From the cell containing the given text, extract its center point as [X, Y] coordinate. 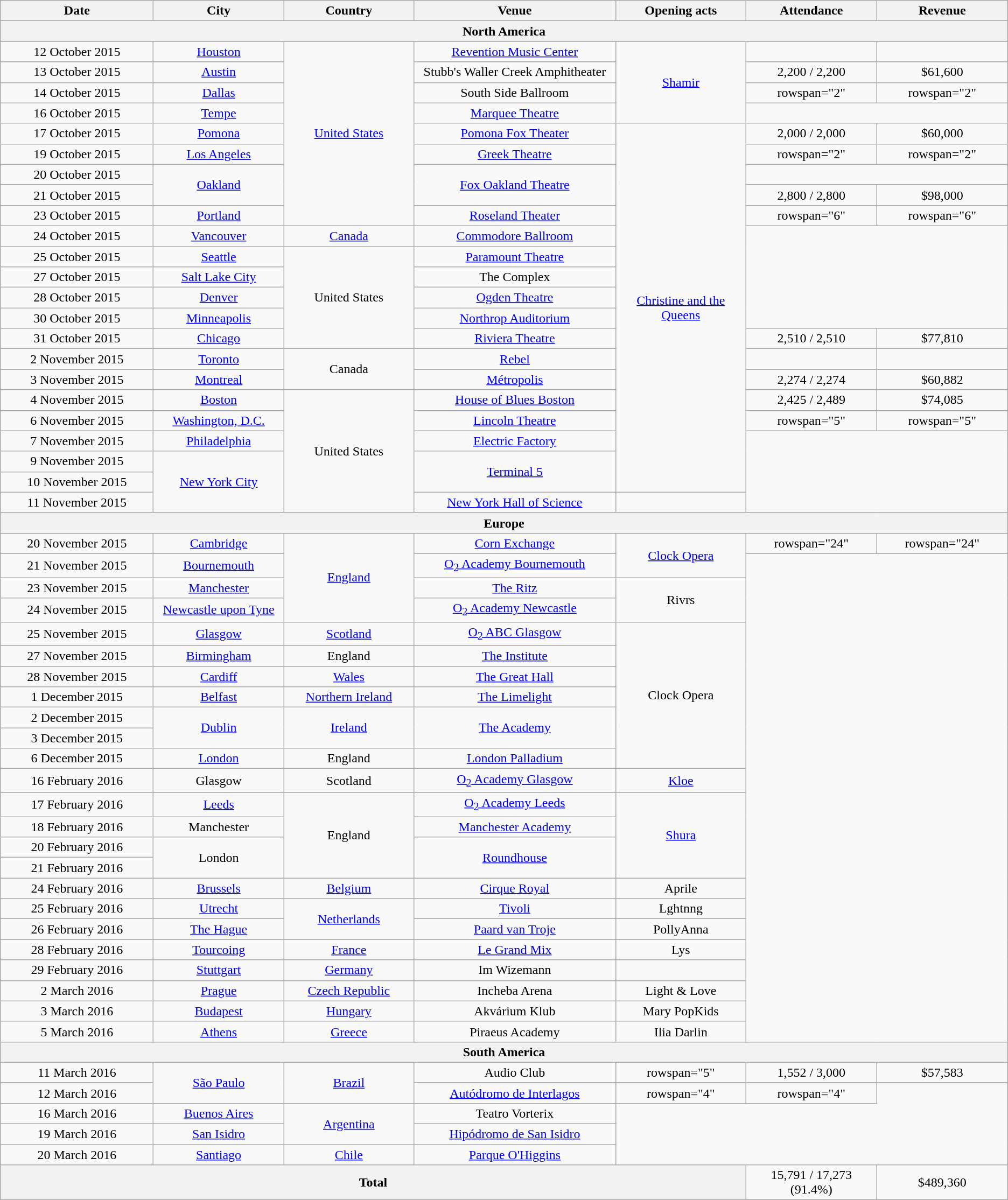
Kloe [681, 781]
24 February 2016 [77, 888]
New York Hall of Science [515, 502]
25 February 2016 [77, 909]
Tourcoing [219, 950]
$74,085 [942, 400]
London Palladium [515, 759]
16 March 2016 [77, 1113]
18 February 2016 [77, 827]
21 February 2016 [77, 868]
28 February 2016 [77, 950]
1,552 / 3,000 [811, 1072]
17 October 2015 [77, 134]
O2 Academy Glasgow [515, 781]
Shura [681, 836]
Stuttgart [219, 970]
Chile [349, 1155]
29 February 2016 [77, 970]
$57,583 [942, 1072]
Boston [219, 400]
$61,600 [942, 72]
House of Blues Boston [515, 400]
Toronto [219, 359]
3 March 2016 [77, 1011]
The Hague [219, 929]
Tempe [219, 113]
Paramount Theatre [515, 257]
Hipódromo de San Isidro [515, 1134]
31 October 2015 [77, 339]
Manchester Academy [515, 827]
2,000 / 2,000 [811, 134]
Czech Republic [349, 991]
28 October 2015 [77, 298]
Buenos Aires [219, 1113]
Terminal 5 [515, 472]
11 March 2016 [77, 1072]
28 November 2015 [77, 677]
Rivrs [681, 600]
16 October 2015 [77, 113]
13 October 2015 [77, 72]
2,800 / 2,800 [811, 195]
Cambridge [219, 543]
24 November 2015 [77, 610]
1 December 2015 [77, 697]
Belgium [349, 888]
24 October 2015 [77, 236]
Denver [219, 298]
Venue [515, 11]
2 December 2015 [77, 718]
4 November 2015 [77, 400]
16 February 2016 [77, 781]
Date [77, 11]
Stubb's Waller Creek Amphitheater [515, 72]
Le Grand Mix [515, 950]
Seattle [219, 257]
The Limelight [515, 697]
Commodore Ballroom [515, 236]
Europe [504, 523]
5 March 2016 [77, 1031]
30 October 2015 [77, 318]
7 November 2015 [77, 441]
Newcastle upon Tyne [219, 610]
O2 ABC Glasgow [515, 634]
Country [349, 11]
O2 Academy Leeds [515, 804]
25 October 2015 [77, 257]
Houston [219, 52]
2,274 / 2,274 [811, 380]
San Isidro [219, 1134]
Attendance [811, 11]
The Great Hall [515, 677]
26 February 2016 [77, 929]
Austin [219, 72]
12 March 2016 [77, 1093]
South America [504, 1052]
Philadelphia [219, 441]
PollyAnna [681, 929]
Portland [219, 215]
Incheba Arena [515, 991]
Pomona [219, 134]
$98,000 [942, 195]
10 November 2015 [77, 482]
O2 Academy Newcastle [515, 610]
Ilia Darlin [681, 1031]
2 November 2015 [77, 359]
Lincoln Theatre [515, 420]
Vancouver [219, 236]
Fox Oakland Theatre [515, 185]
$60,000 [942, 134]
São Paulo [219, 1083]
Akvárium Klub [515, 1011]
Minneapolis [219, 318]
9 November 2015 [77, 461]
South Side Ballroom [515, 93]
Teatro Vorterix [515, 1113]
Opening acts [681, 11]
6 December 2015 [77, 759]
$60,882 [942, 380]
Washington, D.C. [219, 420]
2,510 / 2,510 [811, 339]
6 November 2015 [77, 420]
Christine and the Queens [681, 308]
3 December 2015 [77, 738]
20 March 2016 [77, 1155]
Im Wizemann [515, 970]
Total [374, 1182]
Greek Theatre [515, 154]
Pomona Fox Theater [515, 134]
Montreal [219, 380]
Ireland [349, 728]
Cardiff [219, 677]
20 November 2015 [77, 543]
Northrop Auditorium [515, 318]
City [219, 11]
23 October 2015 [77, 215]
25 November 2015 [77, 634]
Netherlands [349, 919]
23 November 2015 [77, 588]
Leeds [219, 804]
Light & Love [681, 991]
Athens [219, 1031]
2 March 2016 [77, 991]
Ogden Theatre [515, 298]
Utrecht [219, 909]
Cirque Royal [515, 888]
Corn Exchange [515, 543]
14 October 2015 [77, 93]
$489,360 [942, 1182]
19 October 2015 [77, 154]
Oakland [219, 185]
Argentina [349, 1124]
Budapest [219, 1011]
The Institute [515, 656]
Wales [349, 677]
19 March 2016 [77, 1134]
Germany [349, 970]
2,425 / 2,489 [811, 400]
Greece [349, 1031]
15,791 / 17,273 (91.4%) [811, 1182]
Riviera Theatre [515, 339]
Roundhouse [515, 858]
11 November 2015 [77, 502]
27 November 2015 [77, 656]
Brussels [219, 888]
2,200 / 2,200 [811, 72]
Chicago [219, 339]
North America [504, 31]
27 October 2015 [77, 277]
The Ritz [515, 588]
Santiago [219, 1155]
Paard van Troje [515, 929]
Autódromo de Interlagos [515, 1093]
Revention Music Center [515, 52]
The Complex [515, 277]
O2 Academy Bournemouth [515, 565]
Métropolis [515, 380]
Salt Lake City [219, 277]
Los Angeles [219, 154]
Belfast [219, 697]
Prague [219, 991]
Marquee Theatre [515, 113]
Roseland Theater [515, 215]
Northern Ireland [349, 697]
Lghtnng [681, 909]
21 October 2015 [77, 195]
$77,810 [942, 339]
New York City [219, 482]
Birmingham [219, 656]
Bournemouth [219, 565]
Parque O'Higgins [515, 1155]
Aprile [681, 888]
12 October 2015 [77, 52]
France [349, 950]
Tivoli [515, 909]
Dublin [219, 728]
Electric Factory [515, 441]
Lys [681, 950]
17 February 2016 [77, 804]
20 October 2015 [77, 174]
3 November 2015 [77, 380]
Piraeus Academy [515, 1031]
Audio Club [515, 1072]
20 February 2016 [77, 847]
Revenue [942, 11]
Shamir [681, 82]
Dallas [219, 93]
21 November 2015 [77, 565]
The Academy [515, 728]
Brazil [349, 1083]
Rebel [515, 359]
Hungary [349, 1011]
Mary PopKids [681, 1011]
